From the cell containing the given text, extract its center point as [x, y] coordinate. 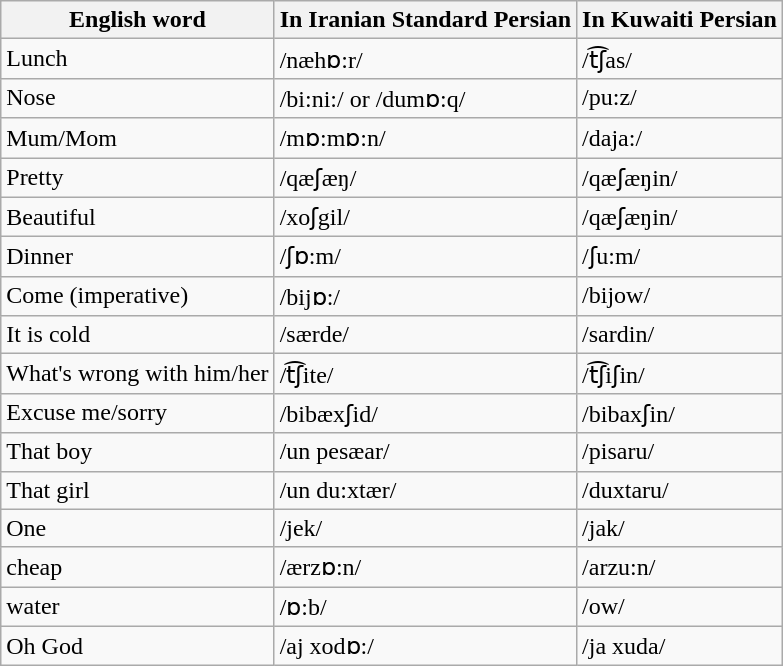
Excuse me/sorry [138, 413]
/ja xuda/ [680, 646]
That girl [138, 490]
/duxtaru/ [680, 490]
Pretty [138, 178]
/t͡ʃite/ [425, 374]
/t͡ʃiʃin/ [680, 374]
Lunch [138, 59]
/pu:z/ [680, 98]
It is cold [138, 335]
/bi:ni:/ or /dumɒ:q/ [425, 98]
/særde/ [425, 335]
/ærzɒ:n/ [425, 567]
/ʃu:m/ [680, 257]
Oh God [138, 646]
/næhɒ:r/ [425, 59]
/bijow/ [680, 296]
In Iranian Standard Persian [425, 20]
Mum/Mom [138, 138]
water [138, 607]
Come (imperative) [138, 296]
/arzu:n/ [680, 567]
English word [138, 20]
/un pesæar/ [425, 452]
/un du:xtær/ [425, 490]
Dinner [138, 257]
/sardin/ [680, 335]
cheap [138, 567]
In Kuwaiti Persian [680, 20]
/mɒ:mɒ:n/ [425, 138]
/daja:/ [680, 138]
Beautiful [138, 217]
/bibaxʃin/ [680, 413]
/bibæxʃid/ [425, 413]
/ʃɒ:m/ [425, 257]
Nose [138, 98]
/bijɒ:/ [425, 296]
/jek/ [425, 528]
/xoʃgil/ [425, 217]
One [138, 528]
/ow/ [680, 607]
/qæʃæŋ/ [425, 178]
/ɒ:b/ [425, 607]
/pisaru/ [680, 452]
/aj xodɒ:/ [425, 646]
/jak/ [680, 528]
/t͡ʃas/ [680, 59]
That boy [138, 452]
What's wrong with him/her [138, 374]
